Capture the cell that displays the provided text and extract its (x, y) central coordinate. 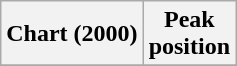
Peakposition (189, 34)
Chart (2000) (72, 34)
